Determine the [x, y] coordinate at the center of the cell enclosing the given text.  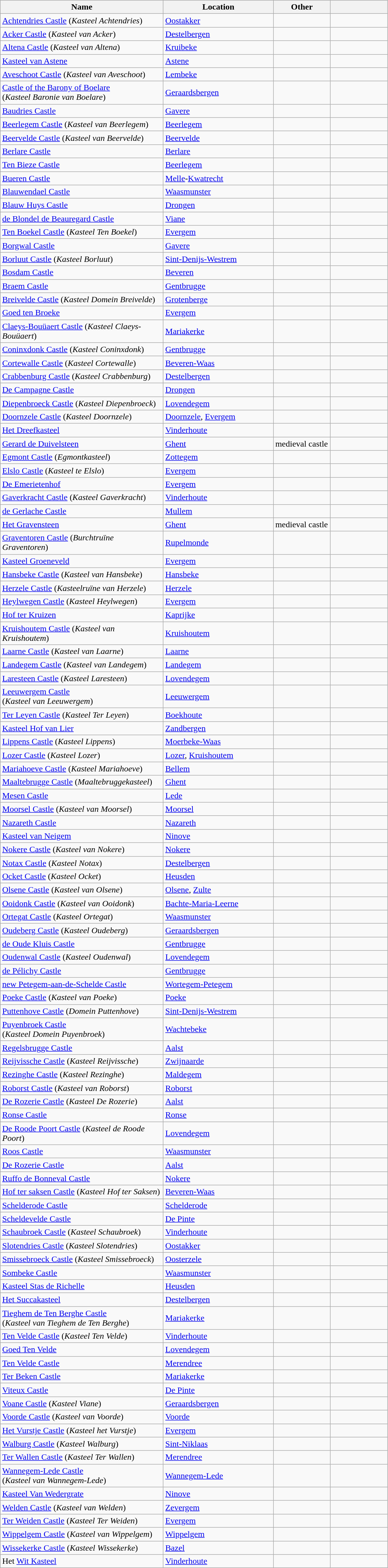
Berlare [219, 151]
Wippelgem [219, 1534]
Kasteel Van Wedergrate [82, 1494]
Wortegem-Petegem [219, 984]
Nokere Castle (Kasteel van Nokere) [82, 849]
Goed ten Broeke [82, 313]
Acker Castle (Kasteel van Acker) [82, 34]
Beveren [219, 272]
Hof ter saksen Castle (Kasteel Hof ter Saksen) [82, 1192]
Other [302, 7]
Kasteel Groeneveld [82, 561]
Gaverkracht Castle (Kasteel Gaverkracht) [82, 498]
Graventoren Castle (Burchtruïne Graventoren) [82, 543]
Doornzele, Evergem [219, 417]
Wachtebeke [219, 1029]
Leeuwergem Castle (Kasteel van Leeuwergem) [82, 696]
Altena Castle (Kasteel van Altena) [82, 47]
Laresteen Castle (Kasteel Laresteen) [82, 678]
De Rozerie Castle (Kasteel De Rozerie) [82, 1102]
Tieghem de Ten Berghe Castle (Kasteel van Tieghem de Ten Berghe) [82, 1318]
de Blondel de Beauregard Castle [82, 219]
Name [82, 7]
Laarne Castle (Kasteel van Laarne) [82, 651]
de Oude Kluis Castle [82, 944]
Roos Castle [82, 1151]
Voane Castle (Kasteel Viane) [82, 1403]
Sombeke Castle [82, 1273]
Baudries Castle [82, 111]
Poeke [219, 998]
Wannegem-Lede Castle (Kasteel van Wannegem-Lede) [82, 1476]
Ortegat Castle (Kasteel Ortegat) [82, 917]
Elslo Castle (Kasteel te Elslo) [82, 471]
Wippelgem Castle (Kasteel van Wippelgem) [82, 1534]
Reijvissche Castle (Kasteel Reijvissche) [82, 1061]
Maldegem [219, 1074]
Ten Boekel Castle (Kasteel Ten Boekel) [82, 232]
Schelderode Castle [82, 1205]
Kasteel Stas de Richelle [82, 1286]
De Campagne Castle [82, 390]
Lede [219, 796]
De Emerietenhof [82, 484]
Hof ter Kruizen [82, 615]
Ronse [219, 1115]
Lippens Castle (Kasteel Lippens) [82, 742]
Zevergem [219, 1507]
Berlare Castle [82, 151]
Ter Leyen Castle (Kasteel Ter Leyen) [82, 715]
Laarne [219, 651]
Bazel [219, 1547]
Lozer, Kruishoutem [219, 755]
de Gerlache Castle [82, 511]
Bachte-Maria-Leerne [219, 903]
Walburg Castle (Kasteel Walburg) [82, 1444]
Beervelde Castle (Kasteel van Beervelde) [82, 138]
Nazareth [219, 822]
new Petegem-aan-de-Schelde Castle [82, 984]
Landegem Castle (Kasteel van Landegem) [82, 665]
Ter Wallen Castle (Kasteel Ter Wallen) [82, 1457]
Ter Weiden Castle (Kasteel Ter Weiden) [82, 1521]
Diepenbroeck Castle (Kasteel Diepenbroeck) [82, 403]
Regelsbrugge Castle [82, 1047]
Hansbeke [219, 574]
Olsene Castle (Kasteel van Olsene) [82, 890]
Landegem [219, 665]
Slotendries Castle (Kasteel Slotendries) [82, 1246]
Leeuwergem [219, 696]
Bosdam Castle [82, 272]
Zwijnaarde [219, 1061]
Het Gravensteen [82, 524]
Sint-Niklaas [219, 1444]
Puyenbroek Castle (Kasteel Domein Puyenbroek) [82, 1029]
Lozer Castle (Kasteel Lozer) [82, 755]
Oudeberg Castle (Kasteel Oudeberg) [82, 930]
Ten Velde Castle [82, 1363]
Lembeke [219, 74]
Blauwendael Castle [82, 192]
Rezinghe Castle (Kasteel Rezinghe) [82, 1074]
Beerlegem Castle (Kasteel van Beerlegem) [82, 124]
Schaubroek Castle (Kasteel Schaubroek) [82, 1232]
Hansbeke Castle (Kasteel van Hansbeke) [82, 574]
Voorde [219, 1417]
Goed Ten Velde [82, 1350]
Boekhoute [219, 715]
Ooidonk Castle (Kasteel van Ooidonk) [82, 903]
Cortewalle Castle (Kasteel Cortewalle) [82, 363]
Mullem [219, 511]
Egmont Castle (Egmontkasteel) [82, 457]
Castle of the Barony of Boelare (Kasteel Baronie van Boelare) [82, 93]
Heylwegen Castle (Kasteel Heylwegen) [82, 601]
Claeys-Bouüaert Castle (Kasteel Claeys-Bouüaert) [82, 331]
Doornzele Castle (Kasteel Doornzele) [82, 417]
Borgwal Castle [82, 246]
Kasteel Hof van Lier [82, 728]
Bellem [219, 769]
Notax Castle (Kasteel Notax) [82, 863]
Herzele [219, 588]
Gerard de Duivelsteen [82, 444]
Mariahoeve Castle (Kasteel Mariahoeve) [82, 769]
Ronse Castle [82, 1115]
Oosterzele [219, 1259]
Moerbeke-Waas [219, 742]
Moorsel Castle (Kasteel van Moorsel) [82, 809]
Maaltebrugge Castle (Maaltebruggekasteel) [82, 782]
Voorde Castle (Kasteel van Voorde) [82, 1417]
Kruishoutem [219, 633]
Viteux Castle [82, 1390]
Breivelde Castle (Kasteel Domein Breivelde) [82, 299]
Het Dreefkasteel [82, 430]
Grotenberge [219, 299]
Kruishoutem Castle (Kasteel van Kruishoutem) [82, 633]
Het Succakasteel [82, 1299]
Ruffo de Bonneval Castle [82, 1178]
Schelderode [219, 1205]
Coninxdonk Castle (Kasteel Coninxdonk) [82, 349]
Zandbergen [219, 728]
Kaprijke [219, 615]
Roborst [219, 1088]
Kruibeke [219, 47]
Astene [219, 61]
Poeke Castle (Kasteel van Poeke) [82, 998]
Location [219, 7]
Crabbenburg Castle (Kasteel Crabbenburg) [82, 376]
de Pélichy Castle [82, 971]
Borluut Castle (Kasteel Borluut) [82, 259]
Olsene, Zulte [219, 890]
Scheldevelde Castle [82, 1219]
Kasteel van Astene [82, 61]
Het Wit Kasteel [82, 1561]
Herzele Castle (Kasteelruïne van Herzele) [82, 588]
Wissekerke Castle (Kasteel Wissekerke) [82, 1547]
Mesen Castle [82, 796]
Bueren Castle [82, 178]
Beervelde [219, 138]
Nazareth Castle [82, 822]
Ten Bieze Castle [82, 165]
Welden Castle (Kasteel van Welden) [82, 1507]
Ten Velde Castle (Kasteel Ten Velde) [82, 1336]
De Roode Poort Castle (Kasteel de Roode Poort) [82, 1133]
Zottegem [219, 457]
Roborst Castle (Kasteel van Roborst) [82, 1088]
Braem Castle [82, 286]
Rupelmonde [219, 543]
Achtendries Castle (Kasteel Achtendries) [82, 21]
Aveschoot Castle (Kasteel van Aveschoot) [82, 74]
Oudenwal Castle (Kasteel Oudenwal) [82, 957]
De Rozerie Castle [82, 1165]
Ocket Castle (Kasteel Ocket) [82, 877]
Ter Beken Castle [82, 1377]
Melle-Kwatrecht [219, 178]
Puttenhove Castle (Domein Puttenhove) [82, 1011]
Moorsel [219, 809]
Smissebroeck Castle (Kasteel Smissebroeck) [82, 1259]
Viane [219, 219]
Blauw Huys Castle [82, 205]
Kasteel van Neigem [82, 836]
Wannegem-Lede [219, 1476]
Het Vurstje Castle (Kasteel het Vurstje) [82, 1430]
